Pinpoint the cell where the given text exists, returning its [x, y] midpoint coordinate. 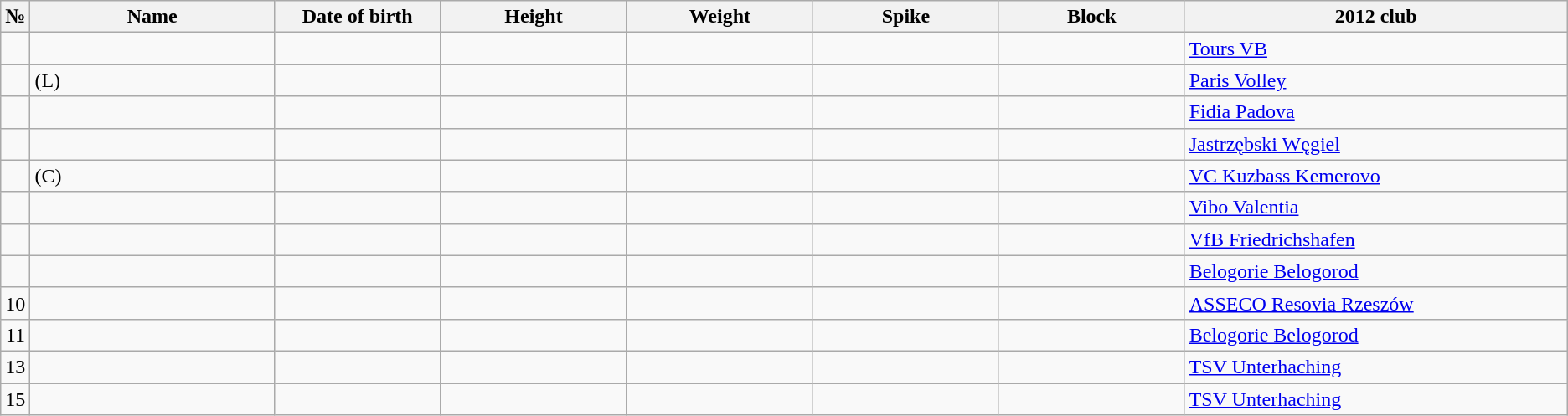
Vibo Valentia [1375, 208]
Weight [720, 17]
Tours VB [1375, 49]
VC Kuzbass Kemerovo [1375, 176]
Height [534, 17]
Block [1091, 17]
Fidia Padova [1375, 112]
№ [15, 17]
Date of birth [357, 17]
15 [15, 399]
10 [15, 303]
Paris Volley [1375, 80]
13 [15, 367]
2012 club [1375, 17]
Name [152, 17]
(C) [152, 176]
(L) [152, 80]
ASSECO Resovia Rzeszów [1375, 303]
Spike [905, 17]
11 [15, 335]
VfB Friedrichshafen [1375, 239]
Jastrzębski Węgiel [1375, 144]
